Return the (X, Y) coordinate for the center point of the cell that contains the specified text.  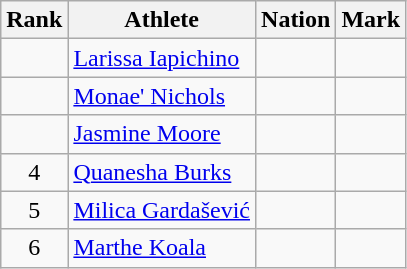
Mark (371, 20)
Nation (296, 20)
6 (34, 248)
Milica Gardašević (162, 210)
Athlete (162, 20)
Jasmine Moore (162, 134)
Quanesha Burks (162, 172)
4 (34, 172)
5 (34, 210)
Larissa Iapichino (162, 58)
Marthe Koala (162, 248)
Monae' Nichols (162, 96)
Rank (34, 20)
